From the cell containing the given text, extract its center point as [X, Y] coordinate. 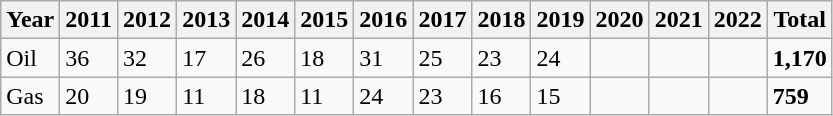
20 [89, 96]
2022 [738, 20]
16 [502, 96]
2020 [620, 20]
32 [148, 58]
2016 [384, 20]
Oil [30, 58]
2017 [442, 20]
2013 [206, 20]
2011 [89, 20]
2018 [502, 20]
36 [89, 58]
26 [266, 58]
2019 [560, 20]
2021 [678, 20]
31 [384, 58]
25 [442, 58]
19 [148, 96]
2014 [266, 20]
2012 [148, 20]
759 [800, 96]
2015 [324, 20]
Year [30, 20]
15 [560, 96]
Gas [30, 96]
17 [206, 58]
Total [800, 20]
1,170 [800, 58]
